Search for the cell housing the specified text and yield its [x, y] center coordinate. 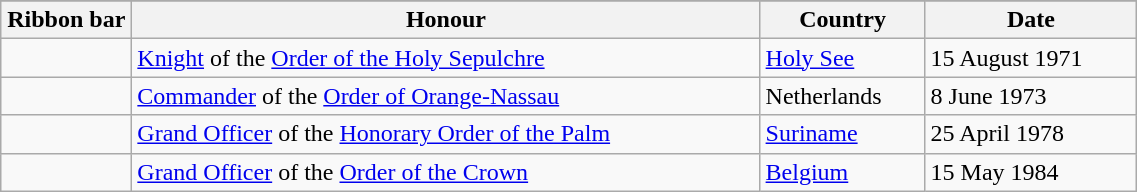
Knight of the Order of the Holy Sepulchre [446, 58]
Commander of the Order of Orange-Nassau [446, 96]
Netherlands [842, 96]
Ribbon bar [66, 20]
15 May 1984 [1031, 172]
Suriname [842, 134]
Grand Officer of the Honorary Order of the Palm [446, 134]
Honour [446, 20]
Belgium [842, 172]
Grand Officer of the Order of the Crown [446, 172]
Holy See [842, 58]
15 August 1971 [1031, 58]
8 June 1973 [1031, 96]
Date [1031, 20]
25 April 1978 [1031, 134]
Country [842, 20]
